Return the (x, y) coordinate for the center point of the cell that contains the specified text.  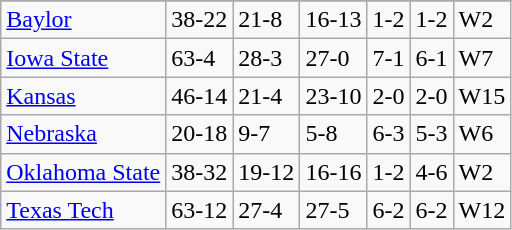
Baylor (84, 20)
21-8 (266, 20)
7-1 (388, 58)
5-8 (334, 134)
Iowa State (84, 58)
27-0 (334, 58)
63-12 (200, 210)
19-12 (266, 172)
6-3 (388, 134)
23-10 (334, 96)
38-32 (200, 172)
21-4 (266, 96)
5-3 (432, 134)
16-16 (334, 172)
20-18 (200, 134)
46-14 (200, 96)
27-5 (334, 210)
28-3 (266, 58)
W6 (482, 134)
Kansas (84, 96)
27-4 (266, 210)
63-4 (200, 58)
Oklahoma State (84, 172)
4-6 (432, 172)
16-13 (334, 20)
9-7 (266, 134)
W7 (482, 58)
W15 (482, 96)
W12 (482, 210)
6-1 (432, 58)
Nebraska (84, 134)
38-22 (200, 20)
Texas Tech (84, 210)
